Output the (x, y) coordinate of the center of the cell containing the given text.  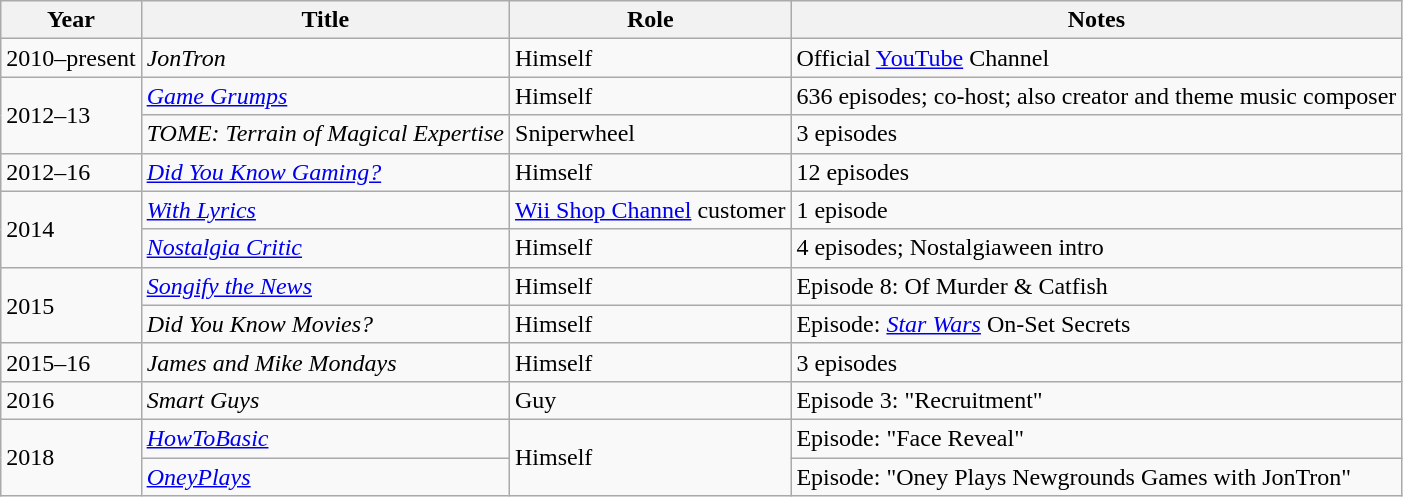
2015 (71, 305)
TOME: Terrain of Magical Expertise (325, 134)
2010–present (71, 58)
636 episodes; co-host; also creator and theme music composer (1096, 96)
JonTron (325, 58)
Nostalgia Critic (325, 248)
4 episodes; Nostalgiaween intro (1096, 248)
1 episode (1096, 210)
James and Mike Mondays (325, 362)
2018 (71, 457)
Episode 8: Of Murder & Catfish (1096, 286)
OneyPlays (325, 477)
With Lyrics (325, 210)
12 episodes (1096, 172)
Wii Shop Channel customer (650, 210)
Title (325, 20)
Sniperwheel (650, 134)
2012–13 (71, 115)
Official YouTube Channel (1096, 58)
2016 (71, 400)
Episode: "Oney Plays Newgrounds Games with JonTron" (1096, 477)
Did You Know Movies? (325, 324)
Episode: Star Wars On-Set Secrets (1096, 324)
Year (71, 20)
HowToBasic (325, 438)
Episode: "Face Reveal" (1096, 438)
Role (650, 20)
2012–16 (71, 172)
Game Grumps (325, 96)
Did You Know Gaming? (325, 172)
Songify the News (325, 286)
Guy (650, 400)
Episode 3: "Recruitment" (1096, 400)
2014 (71, 229)
2015–16 (71, 362)
Notes (1096, 20)
Smart Guys (325, 400)
